Determine the [x, y] coordinate at the center of the cell enclosing the given text.  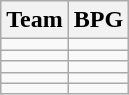
BPG [98, 20]
Team [35, 20]
